Determine the [X, Y] coordinate at the center of the cell enclosing the given text.  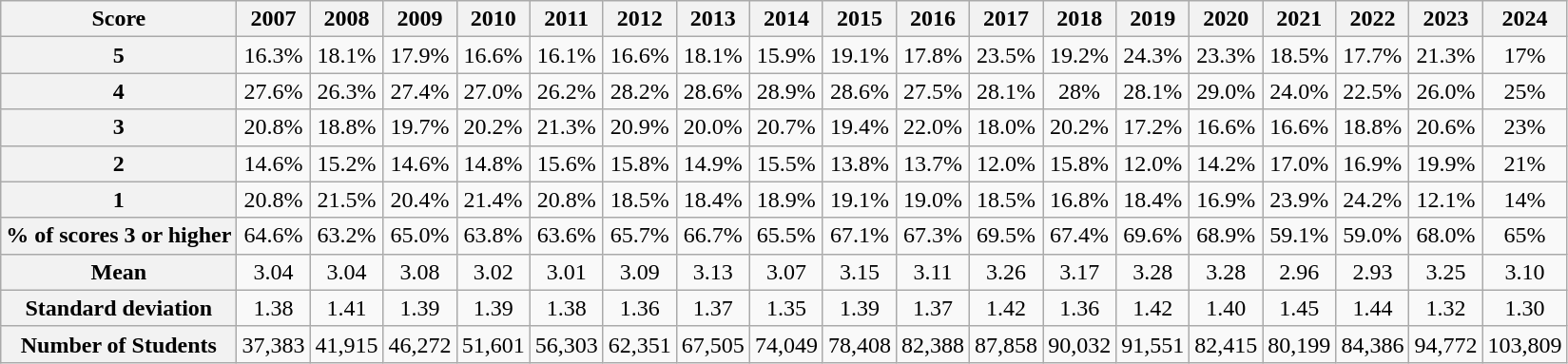
27.4% [420, 91]
1.44 [1373, 308]
15.9% [785, 55]
19.7% [420, 127]
2010 [493, 19]
59.1% [1299, 236]
2014 [785, 19]
28% [1080, 91]
18.0% [1006, 127]
23.5% [1006, 55]
2007 [274, 19]
87,858 [1006, 344]
20.7% [785, 127]
1.40 [1227, 308]
22.5% [1373, 91]
3.26 [1006, 272]
78,408 [860, 344]
68.0% [1445, 236]
2021 [1299, 19]
3.01 [567, 272]
56,303 [567, 344]
80,199 [1299, 344]
25% [1525, 91]
17% [1525, 55]
3.25 [1445, 272]
19.2% [1080, 55]
15.6% [567, 163]
66.7% [713, 236]
3.17 [1080, 272]
3.09 [639, 272]
14.8% [493, 163]
14.2% [1227, 163]
23% [1525, 127]
19.0% [932, 200]
1.45 [1299, 308]
90,032 [1080, 344]
28.2% [639, 91]
74,049 [785, 344]
2008 [346, 19]
16.8% [1080, 200]
2.93 [1373, 272]
2013 [713, 19]
17.2% [1152, 127]
3.02 [493, 272]
1.32 [1445, 308]
65.0% [420, 236]
3.07 [785, 272]
91,551 [1152, 344]
14% [1525, 200]
67.4% [1080, 236]
4 [119, 91]
19.9% [1445, 163]
17.0% [1299, 163]
64.6% [274, 236]
27.0% [493, 91]
26.2% [567, 91]
5 [119, 55]
21% [1525, 163]
Number of Students [119, 344]
63.8% [493, 236]
2015 [860, 19]
14.9% [713, 163]
20.0% [713, 127]
28.9% [785, 91]
26.3% [346, 91]
Mean [119, 272]
68.9% [1227, 236]
24.2% [1373, 200]
3.13 [713, 272]
23.3% [1227, 55]
67.1% [860, 236]
3.11 [932, 272]
65.5% [785, 236]
94,772 [1445, 344]
1.41 [346, 308]
51,601 [493, 344]
2022 [1373, 19]
65% [1525, 236]
2012 [639, 19]
27.5% [932, 91]
82,415 [1227, 344]
2020 [1227, 19]
27.6% [274, 91]
2019 [1152, 19]
21.5% [346, 200]
41,915 [346, 344]
82,388 [932, 344]
Score [119, 19]
17.7% [1373, 55]
% of scores 3 or higher [119, 236]
63.2% [346, 236]
65.7% [639, 236]
2017 [1006, 19]
59.0% [1373, 236]
16.3% [274, 55]
20.4% [420, 200]
1 [119, 200]
23.9% [1299, 200]
3.15 [860, 272]
3.08 [420, 272]
2 [119, 163]
62,351 [639, 344]
20.9% [639, 127]
2009 [420, 19]
37,383 [274, 344]
15.2% [346, 163]
17.8% [932, 55]
2016 [932, 19]
16.1% [567, 55]
3 [119, 127]
24.3% [1152, 55]
103,809 [1525, 344]
26.0% [1445, 91]
18.9% [785, 200]
1.35 [785, 308]
69.5% [1006, 236]
15.5% [785, 163]
21.4% [493, 200]
69.6% [1152, 236]
2011 [567, 19]
2.96 [1299, 272]
22.0% [932, 127]
Standard deviation [119, 308]
67.3% [932, 236]
2018 [1080, 19]
84,386 [1373, 344]
2024 [1525, 19]
67,505 [713, 344]
19.4% [860, 127]
29.0% [1227, 91]
17.9% [420, 55]
20.6% [1445, 127]
24.0% [1299, 91]
3.10 [1525, 272]
13.8% [860, 163]
12.1% [1445, 200]
63.6% [567, 236]
46,272 [420, 344]
1.30 [1525, 308]
2023 [1445, 19]
13.7% [932, 163]
